Return (X, Y) of the center of cell containing provided text 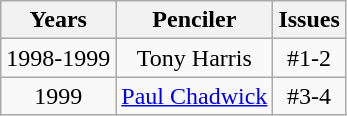
Tony Harris (194, 58)
Years (58, 20)
1999 (58, 96)
Paul Chadwick (194, 96)
#3-4 (309, 96)
Penciler (194, 20)
1998-1999 (58, 58)
Issues (309, 20)
#1-2 (309, 58)
